Output the (X, Y) coordinate of the center of the cell containing the given text.  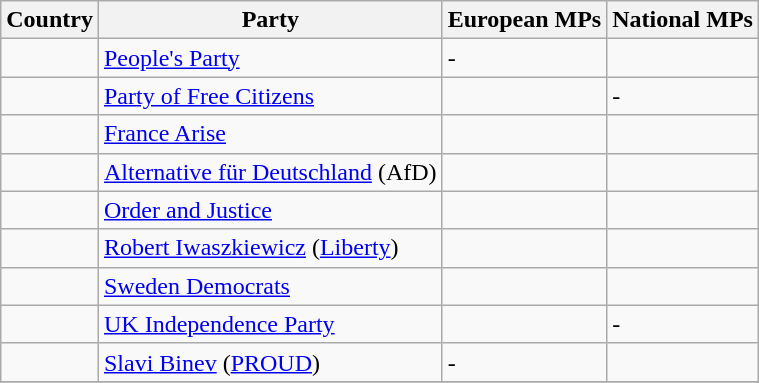
National MPs (683, 20)
Robert Iwaszkiewicz (Liberty) (270, 248)
Country (50, 20)
Party (270, 20)
People's Party (270, 58)
France Arise (270, 134)
Sweden Democrats (270, 286)
Party of Free Citizens (270, 96)
European MPs (524, 20)
Slavi Binev (PROUD) (270, 362)
Alternative für Deutschland (AfD) (270, 172)
UK Independence Party (270, 324)
Order and Justice (270, 210)
